Return the [x, y] coordinate for the center point of the cell that contains the specified text.  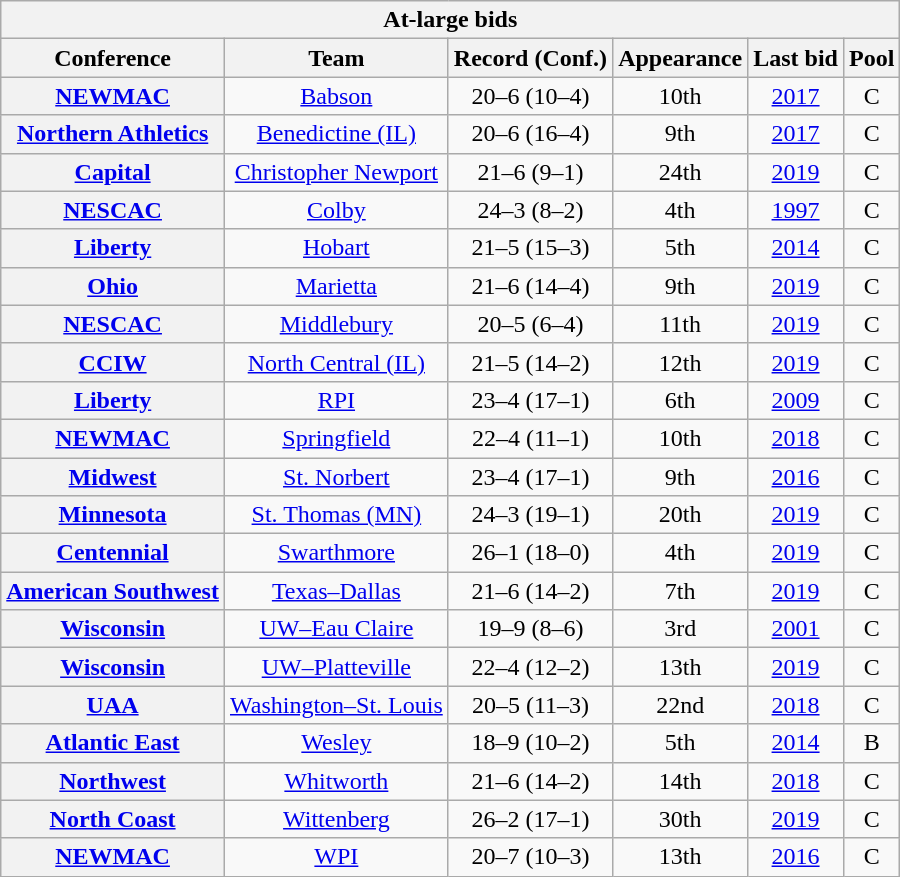
6th [680, 400]
20–7 (10–3) [530, 857]
11th [680, 324]
Wesley [336, 743]
Texas–Dallas [336, 591]
Minnesota [113, 515]
1997 [796, 210]
21–6 (14–4) [530, 286]
Middlebury [336, 324]
B [871, 743]
Team [336, 58]
CCIW [113, 362]
20–5 (11–3) [530, 705]
UW–Platteville [336, 667]
St. Thomas (MN) [336, 515]
Centennial [113, 553]
Whitworth [336, 781]
Christopher Newport [336, 172]
2001 [796, 629]
Last bid [796, 58]
22nd [680, 705]
Hobart [336, 248]
22–4 (12–2) [530, 667]
2009 [796, 400]
12th [680, 362]
7th [680, 591]
North Coast [113, 819]
St. Norbert [336, 477]
Babson [336, 96]
Springfield [336, 438]
14th [680, 781]
North Central (IL) [336, 362]
Northwest [113, 781]
19–9 (8–6) [530, 629]
3rd [680, 629]
Marietta [336, 286]
Ohio [113, 286]
18–9 (10–2) [530, 743]
24–3 (8–2) [530, 210]
24th [680, 172]
UW–Eau Claire [336, 629]
RPI [336, 400]
Pool [871, 58]
24–3 (19–1) [530, 515]
Swarthmore [336, 553]
30th [680, 819]
21–6 (9–1) [530, 172]
Wittenberg [336, 819]
20–5 (6–4) [530, 324]
Atlantic East [113, 743]
Capital [113, 172]
Midwest [113, 477]
American Southwest [113, 591]
26–2 (17–1) [530, 819]
Appearance [680, 58]
At-large bids [450, 20]
Record (Conf.) [530, 58]
20th [680, 515]
WPI [336, 857]
21–5 (15–3) [530, 248]
26–1 (18–0) [530, 553]
22–4 (11–1) [530, 438]
Conference [113, 58]
Northern Athletics [113, 134]
20–6 (10–4) [530, 96]
Colby [336, 210]
20–6 (16–4) [530, 134]
Washington–St. Louis [336, 705]
UAA [113, 705]
21–5 (14–2) [530, 362]
Benedictine (IL) [336, 134]
